Locate the cell with the specified text and output its (X, Y) center coordinate. 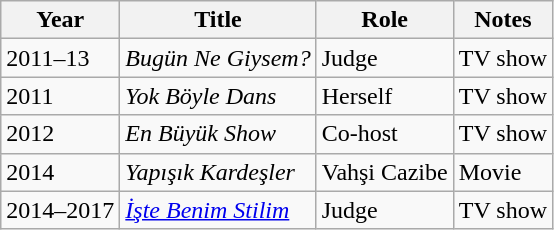
İşte Benim Stilim (218, 210)
Yapışık Kardeşler (218, 172)
2014 (60, 172)
En Büyük Show (218, 134)
Yok Böyle Dans (218, 96)
Co-host (384, 134)
Year (60, 20)
Role (384, 20)
2011–13 (60, 58)
Vahşi Cazibe (384, 172)
2011 (60, 96)
Herself (384, 96)
Notes (502, 20)
Title (218, 20)
Movie (502, 172)
Bugün Ne Giysem? (218, 58)
2012 (60, 134)
2014–2017 (60, 210)
